Locate the cell with the specified text and output its [x, y] center coordinate. 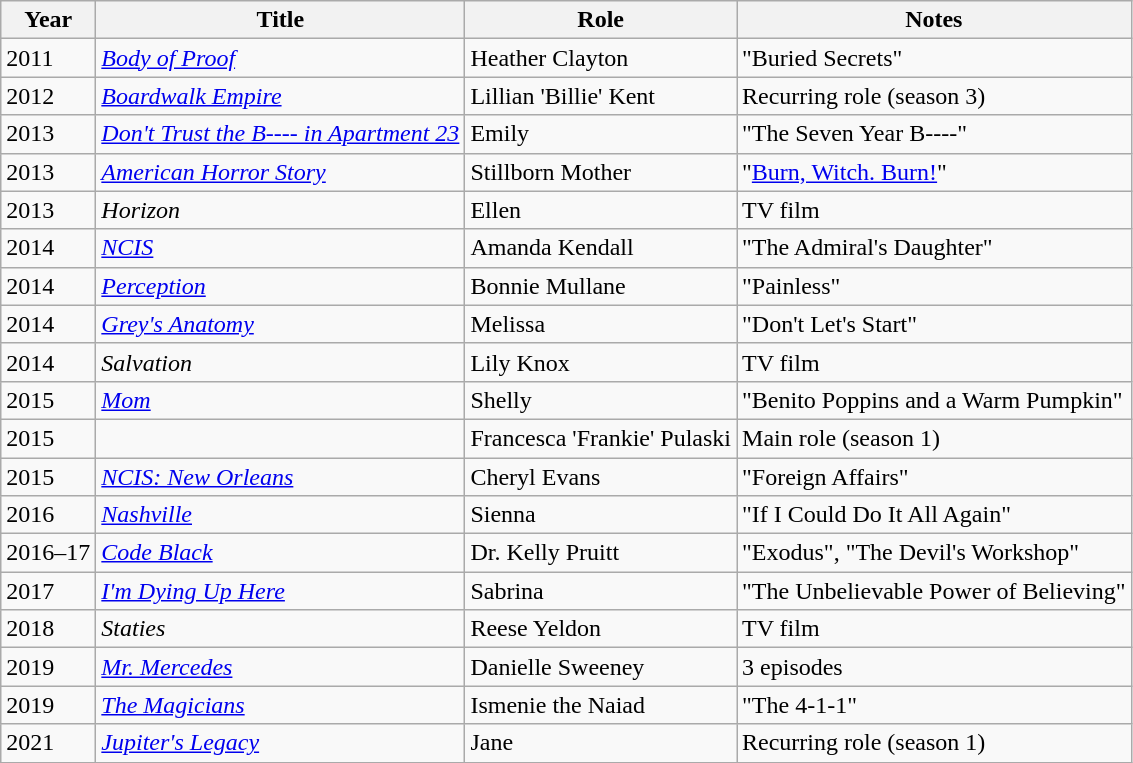
2018 [48, 629]
"The Seven Year B----" [934, 134]
Grey's Anatomy [280, 324]
Perception [280, 286]
Reese Yeldon [601, 629]
Mr. Mercedes [280, 667]
Code Black [280, 553]
Emily [601, 134]
Nashville [280, 515]
Don't Trust the B---- in Apartment 23 [280, 134]
2012 [48, 96]
Danielle Sweeney [601, 667]
"Painless" [934, 286]
Mom [280, 400]
2011 [48, 58]
"The 4-1-1" [934, 705]
NCIS [280, 248]
"The Admiral's Daughter" [934, 248]
Heather Clayton [601, 58]
Role [601, 20]
"The Unbelievable Power of Believing" [934, 591]
"Don't Let's Start" [934, 324]
Staties [280, 629]
Ellen [601, 210]
Lillian 'Billie' Kent [601, 96]
Title [280, 20]
Jane [601, 743]
Lily Knox [601, 362]
"Burn, Witch. Burn!" [934, 172]
2017 [48, 591]
3 episodes [934, 667]
Sienna [601, 515]
Melissa [601, 324]
"If I Could Do It All Again" [934, 515]
Shelly [601, 400]
"Foreign Affairs" [934, 477]
Dr. Kelly Pruitt [601, 553]
Ismenie the Naiad [601, 705]
Francesca 'Frankie' Pulaski [601, 438]
Amanda Kendall [601, 248]
NCIS: New Orleans [280, 477]
"Exodus", "The Devil's Workshop" [934, 553]
Sabrina [601, 591]
2021 [48, 743]
Horizon [280, 210]
American Horror Story [280, 172]
Notes [934, 20]
I'm Dying Up Here [280, 591]
Boardwalk Empire [280, 96]
Cheryl Evans [601, 477]
"Buried Secrets" [934, 58]
Main role (season 1) [934, 438]
2016 [48, 515]
2016–17 [48, 553]
Recurring role (season 1) [934, 743]
The Magicians [280, 705]
Bonnie Mullane [601, 286]
Stillborn Mother [601, 172]
Year [48, 20]
Salvation [280, 362]
Body of Proof [280, 58]
Jupiter's Legacy [280, 743]
Recurring role (season 3) [934, 96]
"Benito Poppins and a Warm Pumpkin" [934, 400]
